For the text-containing cell, return its midpoint in (X, Y) coordinate format. 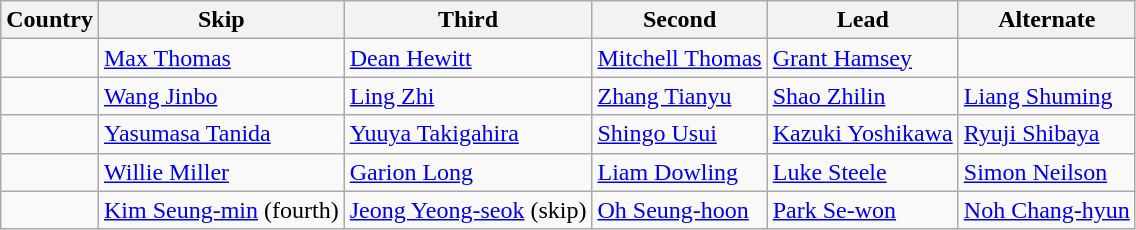
Alternate (1046, 20)
Ryuji Shibaya (1046, 134)
Kazuki Yoshikawa (862, 134)
Shingo Usui (680, 134)
Oh Seung-hoon (680, 210)
Ling Zhi (468, 96)
Mitchell Thomas (680, 58)
Skip (221, 20)
Liang Shuming (1046, 96)
Dean Hewitt (468, 58)
Shao Zhilin (862, 96)
Park Se-won (862, 210)
Wang Jinbo (221, 96)
Noh Chang-hyun (1046, 210)
Luke Steele (862, 172)
Zhang Tianyu (680, 96)
Country (50, 20)
Jeong Yeong-seok (skip) (468, 210)
Liam Dowling (680, 172)
Second (680, 20)
Max Thomas (221, 58)
Yuuya Takigahira (468, 134)
Lead (862, 20)
Yasumasa Tanida (221, 134)
Simon Neilson (1046, 172)
Willie Miller (221, 172)
Grant Hamsey (862, 58)
Garion Long (468, 172)
Third (468, 20)
Kim Seung-min (fourth) (221, 210)
